Detect which cell encompasses the target text, then output its [X, Y] center coordinate. 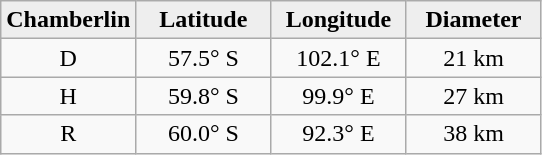
Latitude [204, 20]
59.8° S [204, 96]
21 km [474, 58]
R [68, 134]
102.1° E [338, 58]
57.5° S [204, 58]
92.3° E [338, 134]
Diameter [474, 20]
27 km [474, 96]
Longitude [338, 20]
H [68, 96]
60.0° S [204, 134]
38 km [474, 134]
Chamberlin [68, 20]
D [68, 58]
99.9° E [338, 96]
